Pinpoint the cell where the given text exists, returning its [x, y] midpoint coordinate. 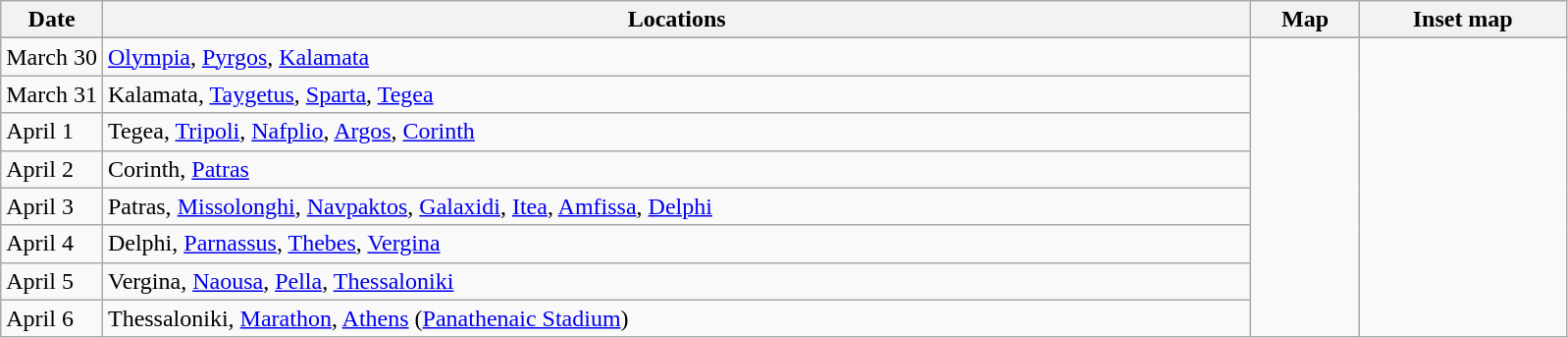
Map [1305, 20]
March 30 [52, 57]
Inset map [1462, 20]
Patras, Missolonghi, Navpaktos, Galaxidi, Itea, Amfissa, Delphi [676, 206]
March 31 [52, 94]
April 5 [52, 281]
Thessaloniki, Marathon, Athens (Panathenaic Stadium) [676, 318]
Corinth, Patras [676, 169]
April 2 [52, 169]
April 4 [52, 244]
April 6 [52, 318]
April 3 [52, 206]
Delphi, Parnassus, Thebes, Vergina [676, 244]
Kalamata, Taygetus, Sparta, Tegea [676, 94]
Locations [676, 20]
Olympia, Pyrgos, Kalamata [676, 57]
Tegea, Tripoli, Nafplio, Argos, Corinth [676, 132]
Date [52, 20]
Vergina, Naousa, Pella, Thessaloniki [676, 281]
April 1 [52, 132]
